From the cell containing the given text, extract its center point as [x, y] coordinate. 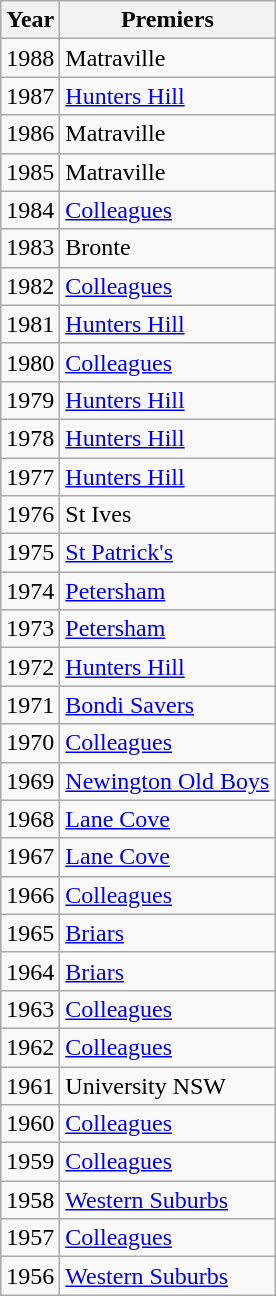
1957 [30, 1238]
1984 [30, 210]
1987 [30, 96]
1977 [30, 477]
1965 [30, 933]
1958 [30, 1200]
University NSW [168, 1085]
1962 [30, 1047]
1961 [30, 1085]
1981 [30, 324]
1974 [30, 591]
1966 [30, 895]
1983 [30, 248]
1976 [30, 515]
1969 [30, 781]
1980 [30, 362]
1964 [30, 971]
1972 [30, 667]
1956 [30, 1276]
1967 [30, 857]
1978 [30, 438]
1968 [30, 819]
1986 [30, 134]
1960 [30, 1124]
1985 [30, 172]
1975 [30, 553]
St Patrick's [168, 553]
Newington Old Boys [168, 781]
1982 [30, 286]
1971 [30, 705]
Premiers [168, 20]
Year [30, 20]
1973 [30, 629]
St Ives [168, 515]
1963 [30, 1009]
1988 [30, 58]
1979 [30, 400]
Bronte [168, 248]
1970 [30, 743]
Bondi Savers [168, 705]
1959 [30, 1162]
